Return [X, Y] of the center of cell containing provided text 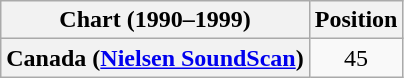
45 [356, 58]
Chart (1990–1999) [155, 20]
Position [356, 20]
Canada (Nielsen SoundScan) [155, 58]
